Output the [X, Y] coordinate of the center of the cell containing the given text.  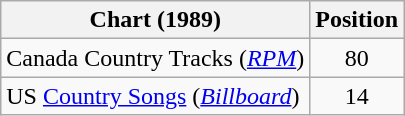
US Country Songs (Billboard) [156, 96]
14 [357, 96]
80 [357, 58]
Chart (1989) [156, 20]
Canada Country Tracks (RPM) [156, 58]
Position [357, 20]
